Identify which cell holds the provided text, then report its (x, y) central coordinate. 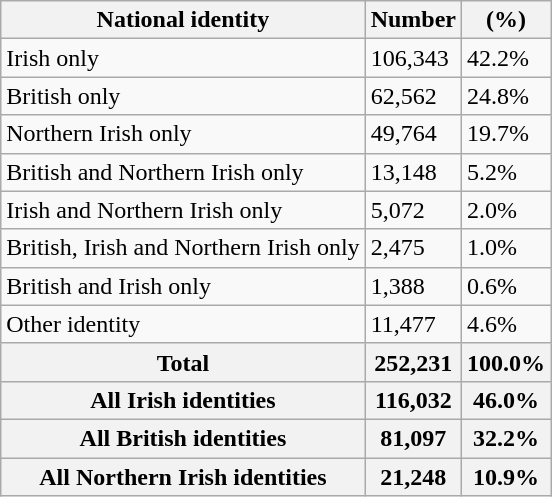
4.6% (506, 324)
5.2% (506, 172)
5,072 (413, 210)
British and Northern Irish only (183, 172)
49,764 (413, 134)
13,148 (413, 172)
21,248 (413, 477)
2.0% (506, 210)
2,475 (413, 248)
Other identity (183, 324)
0.6% (506, 286)
32.2% (506, 438)
1.0% (506, 248)
All British identities (183, 438)
All Irish identities (183, 400)
106,343 (413, 58)
100.0% (506, 362)
10.9% (506, 477)
62,562 (413, 96)
British, Irish and Northern Irish only (183, 248)
Number (413, 20)
19.7% (506, 134)
British and Irish only (183, 286)
81,097 (413, 438)
116,032 (413, 400)
252,231 (413, 362)
46.0% (506, 400)
Irish and Northern Irish only (183, 210)
11,477 (413, 324)
British only (183, 96)
Irish only (183, 58)
1,388 (413, 286)
24.8% (506, 96)
Northern Irish only (183, 134)
42.2% (506, 58)
Total (183, 362)
National identity (183, 20)
(%) (506, 20)
All Northern Irish identities (183, 477)
